Return (X, Y) of the center of cell containing provided text 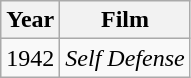
Film (125, 20)
1942 (30, 58)
Self Defense (125, 58)
Year (30, 20)
